Locate the cell with the specified text and output its (X, Y) center coordinate. 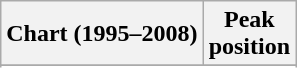
Peakposition (249, 34)
Chart (1995–2008) (102, 34)
